Find where the given text appears and provide that cell's center as (x, y) coordinate. 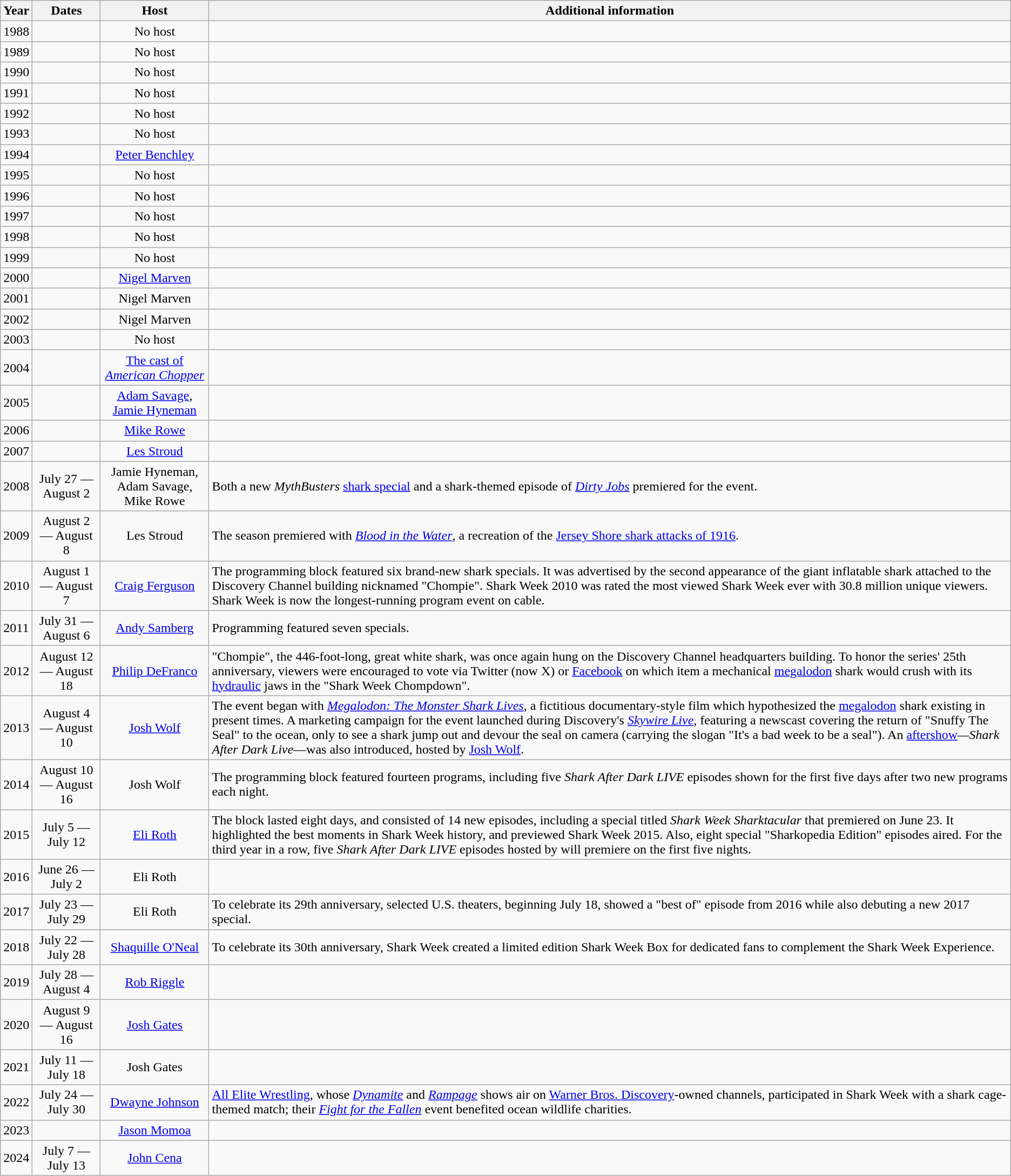
2007 (16, 451)
1999 (16, 258)
Craig Ferguson (154, 586)
2022 (16, 1102)
2009 (16, 536)
2003 (16, 340)
2002 (16, 319)
Programming featured seven specials. (610, 628)
2010 (16, 586)
Mike Rowe (154, 431)
Rob Riggle (154, 982)
August 2 — August 8 (66, 536)
2006 (16, 431)
1990 (16, 72)
2013 (16, 727)
August 10 — August 16 (66, 784)
2020 (16, 1025)
July 27 — August 2 (66, 486)
Shaquille O'Neal (154, 947)
2023 (16, 1130)
1997 (16, 216)
2004 (16, 367)
August 9 — August 16 (66, 1025)
August 12 — August 18 (66, 670)
1991 (16, 93)
Dates (66, 11)
July 24 — July 30 (66, 1102)
1994 (16, 154)
Adam Savage, Jamie Hyneman (154, 403)
July 11 — July 18 (66, 1067)
August 1 — August 7 (66, 586)
To celebrate its 30th anniversary, Shark Week created a limited edition Shark Week Box for dedicated fans to complement the Shark Week Experience. (610, 947)
The season premiered with Blood in the Water, a recreation of the Jersey Shore shark attacks of 1916. (610, 536)
1993 (16, 134)
Jamie Hyneman, Adam Savage, Mike Rowe (154, 486)
Both a new MythBusters shark special and a shark-themed episode of Dirty Jobs premiered for the event. (610, 486)
July 31 — August 6 (66, 628)
1992 (16, 113)
Host (154, 11)
1995 (16, 175)
July 28 — August 4 (66, 982)
1996 (16, 196)
2011 (16, 628)
August 4 — August 10 (66, 727)
July 5 — July 12 (66, 834)
John Cena (154, 1158)
2015 (16, 834)
July 23 — July 29 (66, 912)
1989 (16, 52)
Jason Momoa (154, 1130)
2012 (16, 670)
1988 (16, 31)
Peter Benchley (154, 154)
2024 (16, 1158)
Andy Samberg (154, 628)
Philip DeFranco (154, 670)
2005 (16, 403)
2000 (16, 278)
2018 (16, 947)
July 22 — July 28 (66, 947)
2008 (16, 486)
2019 (16, 982)
2021 (16, 1067)
Dwayne Johnson (154, 1102)
June 26 — July 2 (66, 877)
2017 (16, 912)
July 7 — July 13 (66, 1158)
2016 (16, 877)
2001 (16, 299)
2014 (16, 784)
1998 (16, 237)
The cast of American Chopper (154, 367)
Additional information (610, 11)
Year (16, 11)
